Search for the cell housing the specified text and yield its [X, Y] center coordinate. 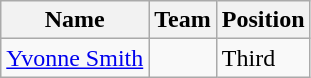
Yvonne Smith [75, 58]
Position [263, 20]
Third [263, 58]
Name [75, 20]
Team [183, 20]
